Provide the (X, Y) coordinate of the cell's center where the given text is located.  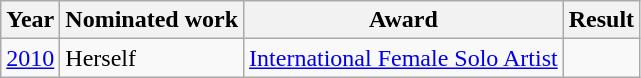
Award (404, 20)
Nominated work (152, 20)
Result (601, 20)
2010 (30, 58)
Year (30, 20)
International Female Solo Artist (404, 58)
Herself (152, 58)
